Scan for the cell matching the given text and deliver its (X, Y) coordinate at center. 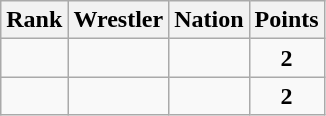
Rank (34, 20)
Points (286, 20)
Wrestler (118, 20)
Nation (209, 20)
